Determine the (X, Y) coordinate at the center of the cell enclosing the given text.  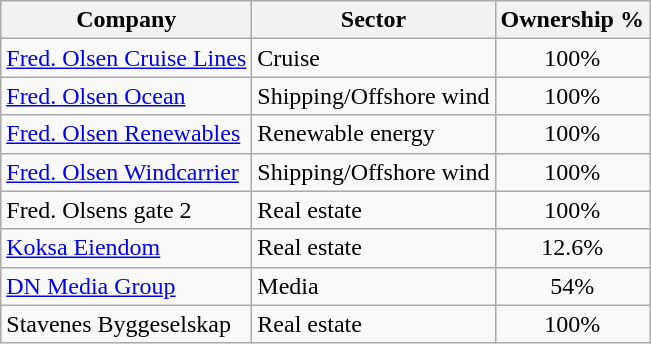
Renewable energy (374, 134)
Media (374, 286)
54% (572, 286)
Cruise (374, 58)
Fred. Olsen Windcarrier (126, 172)
Stavenes Byggeselskap (126, 324)
Fred. Olsens gate 2 (126, 210)
Sector (374, 20)
Fred. Olsen Cruise Lines (126, 58)
Company (126, 20)
Ownership % (572, 20)
12.6% (572, 248)
DN Media Group (126, 286)
Fred. Olsen Renewables (126, 134)
Koksa Eiendom (126, 248)
Fred. Olsen Ocean (126, 96)
